Locate the cell with the specified text and output its (x, y) center coordinate. 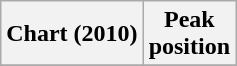
Peakposition (189, 34)
Chart (2010) (72, 34)
